Locate the cell with the specified text and output its (X, Y) center coordinate. 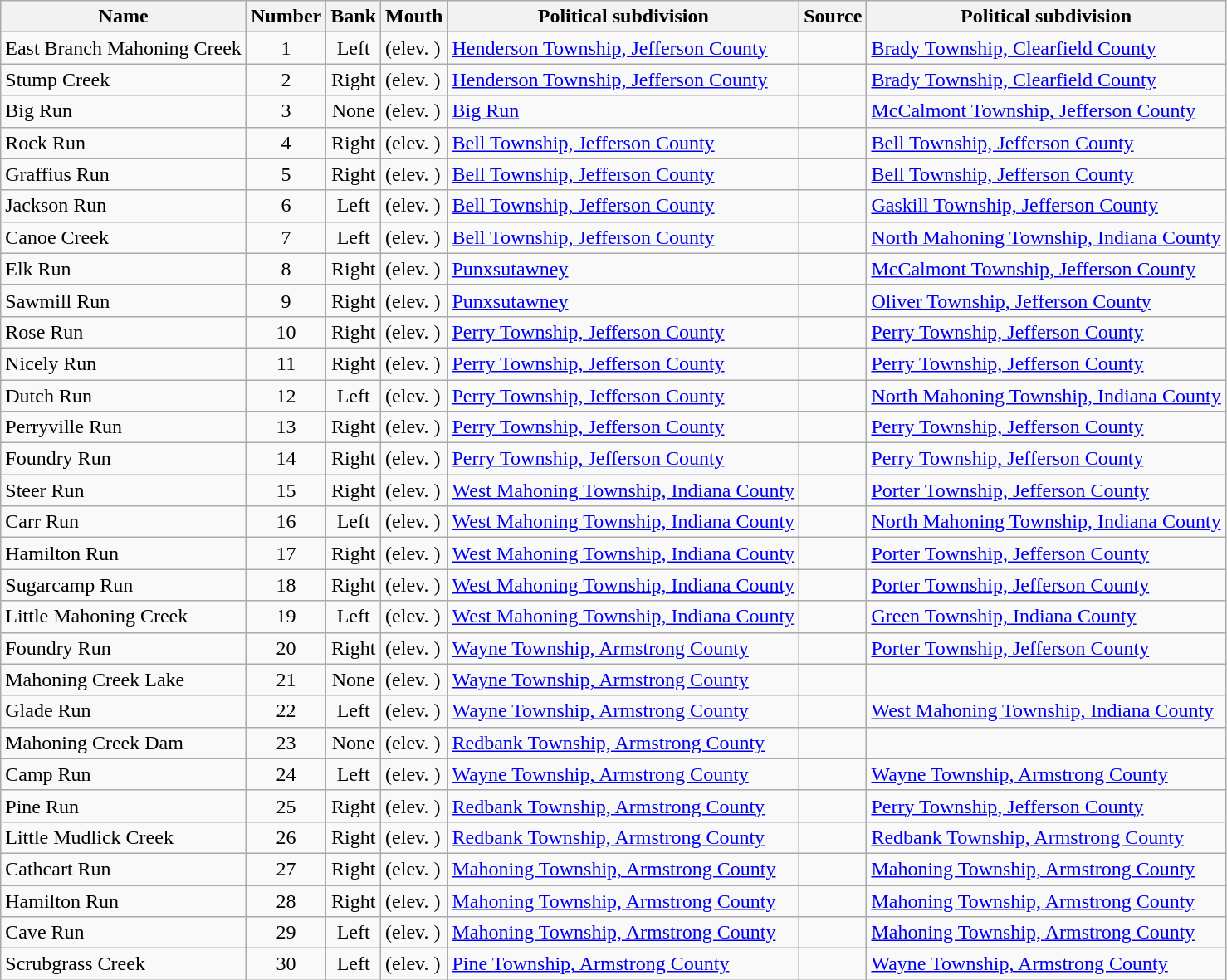
25 (286, 806)
Scrubgrass Creek (124, 964)
24 (286, 774)
26 (286, 837)
Pine Township, Armstrong County (623, 964)
20 (286, 648)
Green Township, Indiana County (1046, 617)
Graffius Run (124, 174)
Number (286, 17)
Gaskill Township, Jefferson County (1046, 206)
2 (286, 80)
27 (286, 869)
Stump Creek (124, 80)
Mahoning Creek Lake (124, 680)
8 (286, 269)
7 (286, 237)
East Branch Mahoning Creek (124, 48)
16 (286, 522)
Cathcart Run (124, 869)
Nicely Run (124, 363)
11 (286, 363)
6 (286, 206)
15 (286, 490)
5 (286, 174)
Steer Run (124, 490)
Canoe Creek (124, 237)
Sawmill Run (124, 300)
Cave Run (124, 933)
Little Mahoning Creek (124, 617)
Mouth (414, 17)
23 (286, 743)
21 (286, 680)
19 (286, 617)
1 (286, 48)
4 (286, 143)
Bank (354, 17)
Rose Run (124, 332)
Source (833, 17)
Jackson Run (124, 206)
30 (286, 964)
Oliver Township, Jefferson County (1046, 300)
Name (124, 17)
22 (286, 711)
9 (286, 300)
Carr Run (124, 522)
Camp Run (124, 774)
Dutch Run (124, 396)
3 (286, 111)
Pine Run (124, 806)
18 (286, 585)
28 (286, 900)
17 (286, 553)
14 (286, 459)
Little Mudlick Creek (124, 837)
Elk Run (124, 269)
12 (286, 396)
13 (286, 427)
Sugarcamp Run (124, 585)
29 (286, 933)
Rock Run (124, 143)
10 (286, 332)
Perryville Run (124, 427)
Mahoning Creek Dam (124, 743)
Glade Run (124, 711)
